For the text-containing cell, return its midpoint in [x, y] coordinate format. 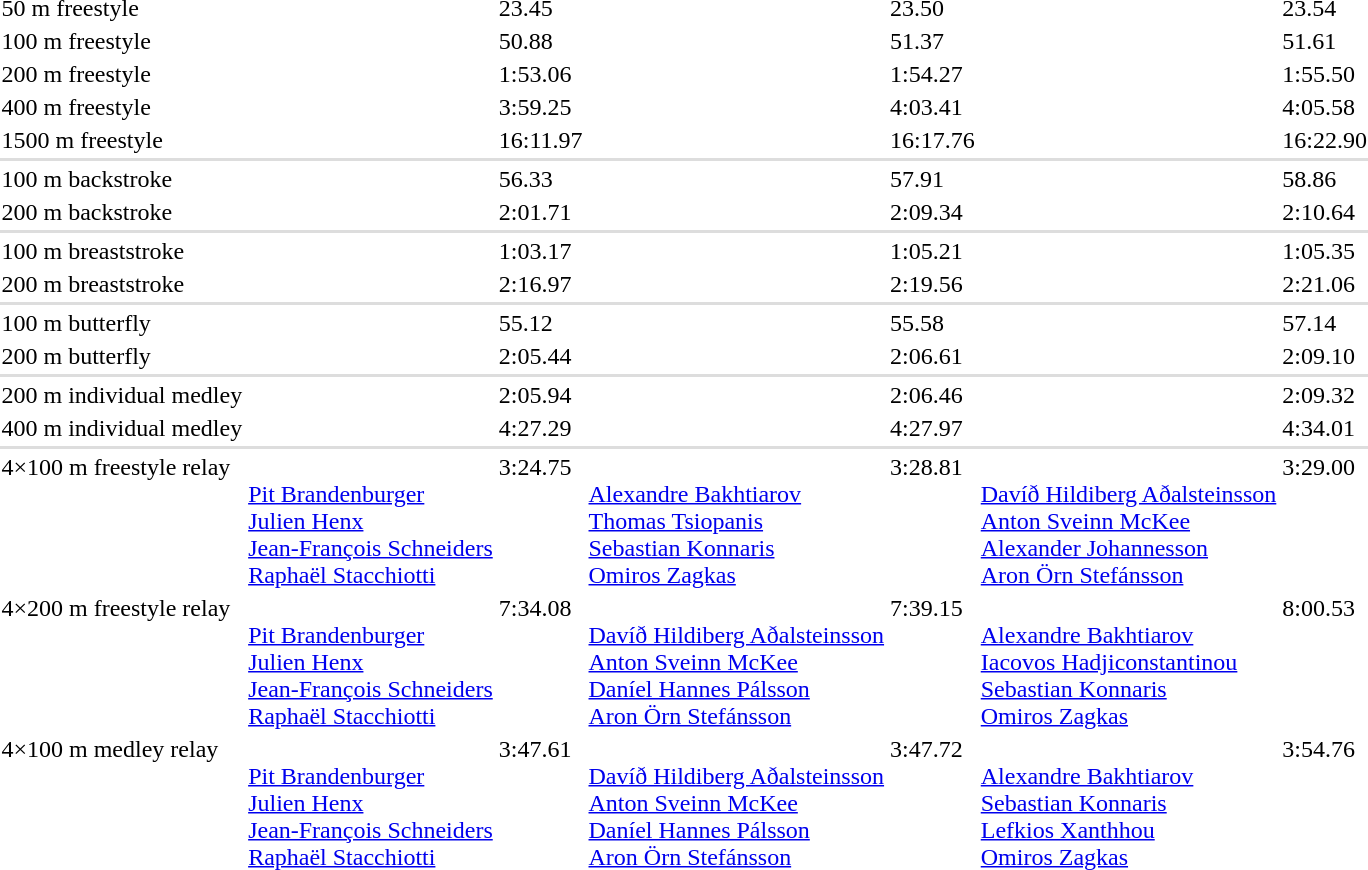
50.88 [540, 41]
2:06.61 [933, 356]
200 m freestyle [122, 74]
57.91 [933, 179]
16:11.97 [540, 140]
4×200 m freestyle relay [122, 662]
3:24.75 [540, 521]
100 m freestyle [122, 41]
51.37 [933, 41]
100 m breaststroke [122, 251]
16:17.76 [933, 140]
4:27.97 [933, 428]
2:06.46 [933, 395]
Alexandre BakhtiarovIacovos HadjiconstantinouSebastian KonnarisOmiros Zagkas [1128, 662]
3:59.25 [540, 107]
1500 m freestyle [122, 140]
200 m individual medley [122, 395]
100 m backstroke [122, 179]
100 m butterfly [122, 323]
55.58 [933, 323]
Alexandre BakhtiarovThomas TsiopanisSebastian KonnarisOmiros Zagkas [736, 521]
400 m freestyle [122, 107]
1:54.27 [933, 74]
7:34.08 [540, 662]
7:39.15 [933, 662]
400 m individual medley [122, 428]
1:53.06 [540, 74]
56.33 [540, 179]
1:03.17 [540, 251]
1:05.21 [933, 251]
200 m breaststroke [122, 284]
2:01.71 [540, 212]
4:27.29 [540, 428]
4×100 m freestyle relay [122, 521]
2:05.44 [540, 356]
2:05.94 [540, 395]
Davíð Hildiberg AðalsteinssonAnton Sveinn McKeeAlexander JohannessonAron Örn Stefánsson [1128, 521]
2:09.34 [933, 212]
200 m backstroke [122, 212]
2:19.56 [933, 284]
55.12 [540, 323]
Davíð Hildiberg AðalsteinssonAnton Sveinn McKeeDaníel Hannes PálssonAron Örn Stefánsson [736, 662]
3:28.81 [933, 521]
200 m butterfly [122, 356]
2:16.97 [540, 284]
4:03.41 [933, 107]
